Extract the (x, y) coordinate from the center of the cell holding the provided text.  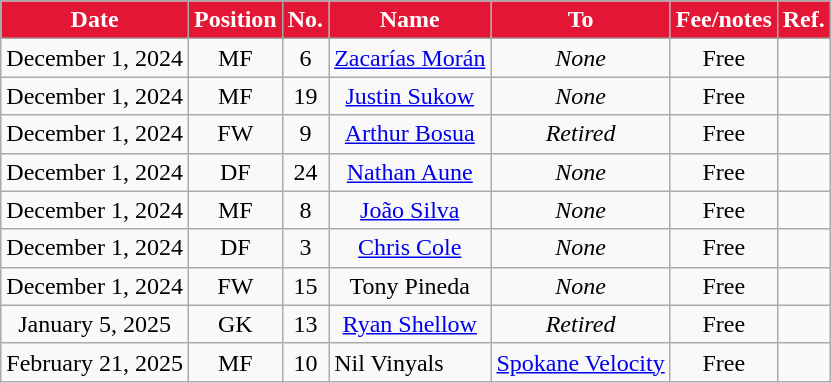
13 (305, 324)
3 (305, 248)
19 (305, 96)
Position (235, 20)
Chris Cole (410, 248)
Tony Pineda (410, 286)
Zacarías Morán (410, 58)
Name (410, 20)
January 5, 2025 (95, 324)
February 21, 2025 (95, 362)
GK (235, 324)
15 (305, 286)
Nil Vinyals (410, 362)
No. (305, 20)
Nathan Aune (410, 172)
10 (305, 362)
24 (305, 172)
Ref. (804, 20)
9 (305, 134)
Spokane Velocity (580, 362)
Date (95, 20)
Justin Sukow (410, 96)
6 (305, 58)
Ryan Shellow (410, 324)
To (580, 20)
João Silva (410, 210)
8 (305, 210)
Arthur Bosua (410, 134)
Fee/notes (724, 20)
